Pinpoint the cell where the given text exists, returning its [x, y] midpoint coordinate. 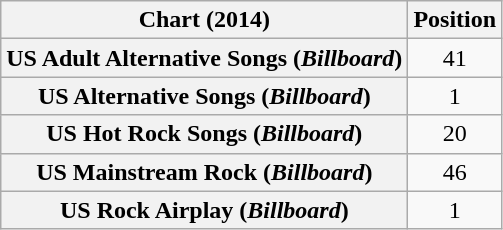
US Rock Airplay (Billboard) [204, 210]
US Mainstream Rock (Billboard) [204, 172]
US Hot Rock Songs (Billboard) [204, 134]
US Adult Alternative Songs (Billboard) [204, 58]
46 [455, 172]
Position [455, 20]
41 [455, 58]
US Alternative Songs (Billboard) [204, 96]
20 [455, 134]
Chart (2014) [204, 20]
